Provide the [x, y] coordinate of the cell's center where the given text is located.  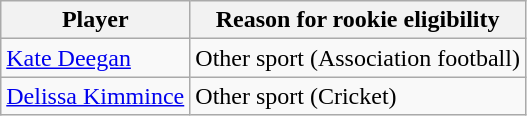
Other sport (Cricket) [358, 96]
Other sport (Association football) [358, 58]
Reason for rookie eligibility [358, 20]
Kate Deegan [96, 58]
Delissa Kimmince [96, 96]
Player [96, 20]
